Scan for the cell matching the given text and deliver its (X, Y) coordinate at center. 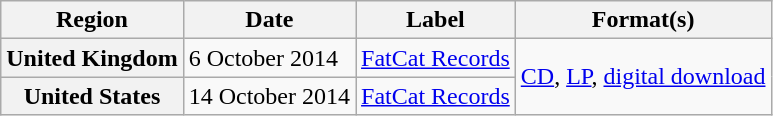
Date (269, 20)
Region (92, 20)
United Kingdom (92, 58)
6 October 2014 (269, 58)
Format(s) (643, 20)
United States (92, 96)
14 October 2014 (269, 96)
CD, LP, digital download (643, 77)
Label (436, 20)
